Provide the (X, Y) coordinate of the cell's center where the given text is located.  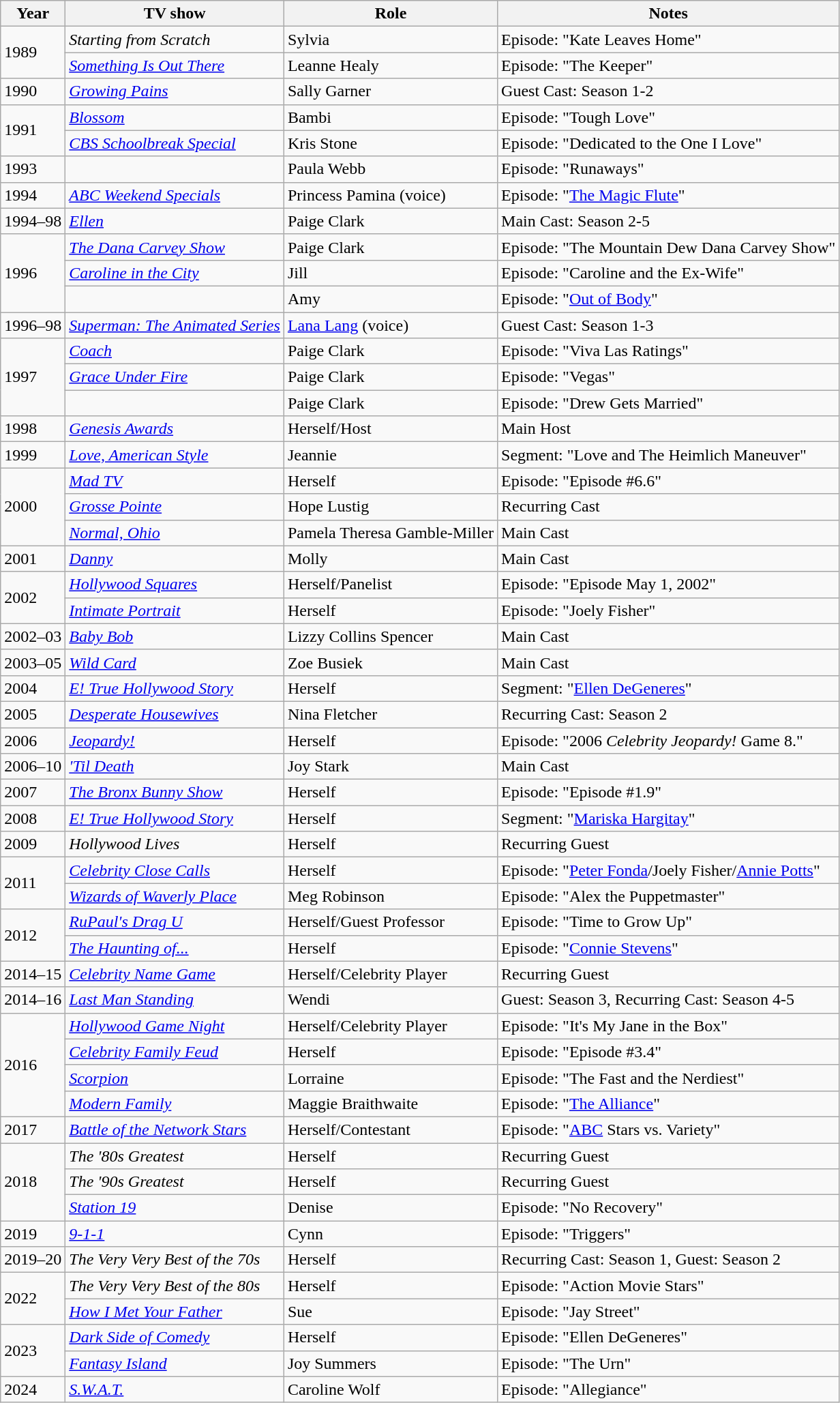
Lorraine (390, 1078)
Episode: "The Urn" (668, 1363)
Jeannie (390, 455)
Battle of the Network Stars (175, 1129)
The '90s Greatest (175, 1182)
Episode: "Action Movie Stars" (668, 1286)
Year (33, 14)
Dark Side of Comedy (175, 1338)
1994 (33, 195)
Episode: "Out of Body" (668, 299)
Hollywood Squares (175, 585)
2011 (33, 883)
2007 (33, 793)
Episode: "2006 Celebrity Jeopardy! Game 8." (668, 740)
Jeopardy! (175, 740)
Episode: "Connie Stevens" (668, 948)
Blossom (175, 117)
TV show (175, 14)
Something Is Out There (175, 65)
2003–05 (33, 662)
2016 (33, 1065)
Episode: "Triggers" (668, 1234)
Main Cast: Season 2-5 (668, 221)
Episode: "No Recovery" (668, 1208)
2019–20 (33, 1260)
Herself/Guest Professor (390, 922)
Maggie Braithwaite (390, 1104)
Fantasy Island (175, 1363)
2006 (33, 740)
Episode: "Alex the Puppetmaster" (668, 896)
Wendi (390, 1000)
Episode: "Episode #1.9" (668, 793)
Nina Fletcher (390, 714)
2002 (33, 597)
Episode: "Joely Fisher" (668, 610)
Episode: "It's My Jane in the Box" (668, 1026)
Episode: "Allegiance" (668, 1389)
Celebrity Close Calls (175, 870)
1991 (33, 130)
Hollywood Lives (175, 844)
1998 (33, 429)
Growing Pains (175, 91)
Sue (390, 1312)
Segment: "Mariska Hargitay" (668, 818)
2018 (33, 1182)
Episode: "Caroline and the Ex-Wife" (668, 273)
2000 (33, 507)
Scorpion (175, 1078)
Guest Cast: Season 1-3 (668, 325)
Herself/Host (390, 429)
Episode: "Episode #6.6" (668, 481)
Lana Lang (voice) (390, 325)
Caroline Wolf (390, 1389)
Sally Garner (390, 91)
'Til Death (175, 767)
Main Host (668, 429)
Starting from Scratch (175, 40)
Hope Lustig (390, 507)
Wizards of Waverly Place (175, 896)
1997 (33, 377)
Episode: "ABC Stars vs. Variety" (668, 1129)
Joy Stark (390, 767)
1994–98 (33, 221)
1996–98 (33, 325)
Grosse Pointe (175, 507)
2009 (33, 844)
The Very Very Best of the 80s (175, 1286)
Princess Pamina (voice) (390, 195)
Caroline in the City (175, 273)
Episode: "Peter Fonda/Joely Fisher/Annie Potts" (668, 870)
RuPaul's Drag U (175, 922)
Herself/Panelist (390, 585)
Denise (390, 1208)
Wild Card (175, 662)
Episode: "The Keeper" (668, 65)
Episode: "Episode #3.4" (668, 1052)
2024 (33, 1389)
Leanne Healy (390, 65)
Segment: "Ellen DeGeneres" (668, 688)
1989 (33, 53)
Episode: "Kate Leaves Home" (668, 40)
2023 (33, 1350)
Molly (390, 559)
2019 (33, 1234)
Love, American Style (175, 455)
ABC Weekend Specials (175, 195)
Jill (390, 273)
Episode: "The Fast and the Nerdiest" (668, 1078)
Genesis Awards (175, 429)
Lizzy Collins Spencer (390, 636)
Bambi (390, 117)
Sylvia (390, 40)
The Dana Carvey Show (175, 247)
Grace Under Fire (175, 377)
2014–16 (33, 1000)
The '80s Greatest (175, 1156)
2004 (33, 688)
Role (390, 14)
Episode: "The Magic Flute" (668, 195)
Episode: "Ellen DeGeneres" (668, 1338)
2014–15 (33, 974)
Pamela Theresa Gamble-Miller (390, 533)
Episode: "Episode May 1, 2002" (668, 585)
Modern Family (175, 1104)
Guest: Season 3, Recurring Cast: Season 4-5 (668, 1000)
Celebrity Family Feud (175, 1052)
Episode: "Jay Street" (668, 1312)
1999 (33, 455)
Station 19 (175, 1208)
1993 (33, 169)
Recurring Cast (668, 507)
Episode: "Tough Love" (668, 117)
Episode: "Viva Las Ratings" (668, 351)
The Very Very Best of the 70s (175, 1260)
Celebrity Name Game (175, 974)
Baby Bob (175, 636)
2012 (33, 935)
Episode: "Drew Gets Married" (668, 403)
2005 (33, 714)
Meg Robinson (390, 896)
Normal, Ohio (175, 533)
Coach (175, 351)
Guest Cast: Season 1-2 (668, 91)
Episode: "The Mountain Dew Dana Carvey Show" (668, 247)
Episode: "Runaways" (668, 169)
Episode: "The Alliance" (668, 1104)
Kris Stone (390, 143)
Intimate Portrait (175, 610)
Mad TV (175, 481)
Danny (175, 559)
9-1-1 (175, 1234)
2017 (33, 1129)
Desperate Housewives (175, 714)
2008 (33, 818)
Recurring Cast: Season 2 (668, 714)
Amy (390, 299)
1990 (33, 91)
Recurring Cast: Season 1, Guest: Season 2 (668, 1260)
2001 (33, 559)
CBS Schoolbreak Special (175, 143)
2002–03 (33, 636)
1996 (33, 273)
Last Man Standing (175, 1000)
The Bronx Bunny Show (175, 793)
Episode: "Vegas" (668, 377)
Herself/Contestant (390, 1129)
Notes (668, 14)
Zoe Busiek (390, 662)
Paula Webb (390, 169)
2006–10 (33, 767)
Segment: "Love and The Heimlich Maneuver" (668, 455)
Episode: "Dedicated to the One I Love" (668, 143)
S.W.A.T. (175, 1389)
2022 (33, 1299)
Episode: "Time to Grow Up" (668, 922)
Joy Summers (390, 1363)
Ellen (175, 221)
How I Met Your Father (175, 1312)
Cynn (390, 1234)
The Haunting of... (175, 948)
Hollywood Game Night (175, 1026)
Superman: The Animated Series (175, 325)
